Provide the [X, Y] coordinate of the cell's center where the given text is located.  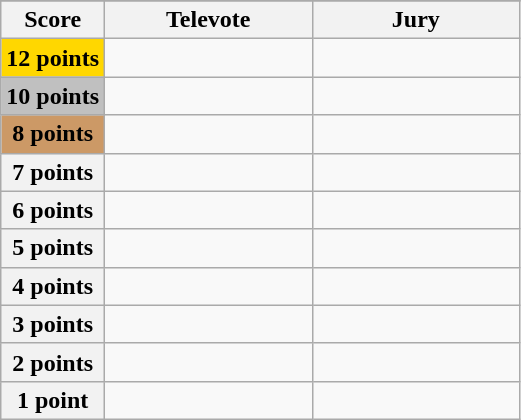
10 points [53, 96]
Score [53, 20]
8 points [53, 134]
6 points [53, 210]
1 point [53, 400]
3 points [53, 324]
7 points [53, 172]
12 points [53, 58]
Televote [209, 20]
Jury [416, 20]
5 points [53, 248]
2 points [53, 362]
4 points [53, 286]
